Extract the (x, y) coordinate from the center of the cell holding the provided text.  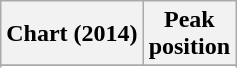
Peakposition (189, 34)
Chart (2014) (72, 34)
